For the text-containing cell, return its midpoint in [x, y] coordinate format. 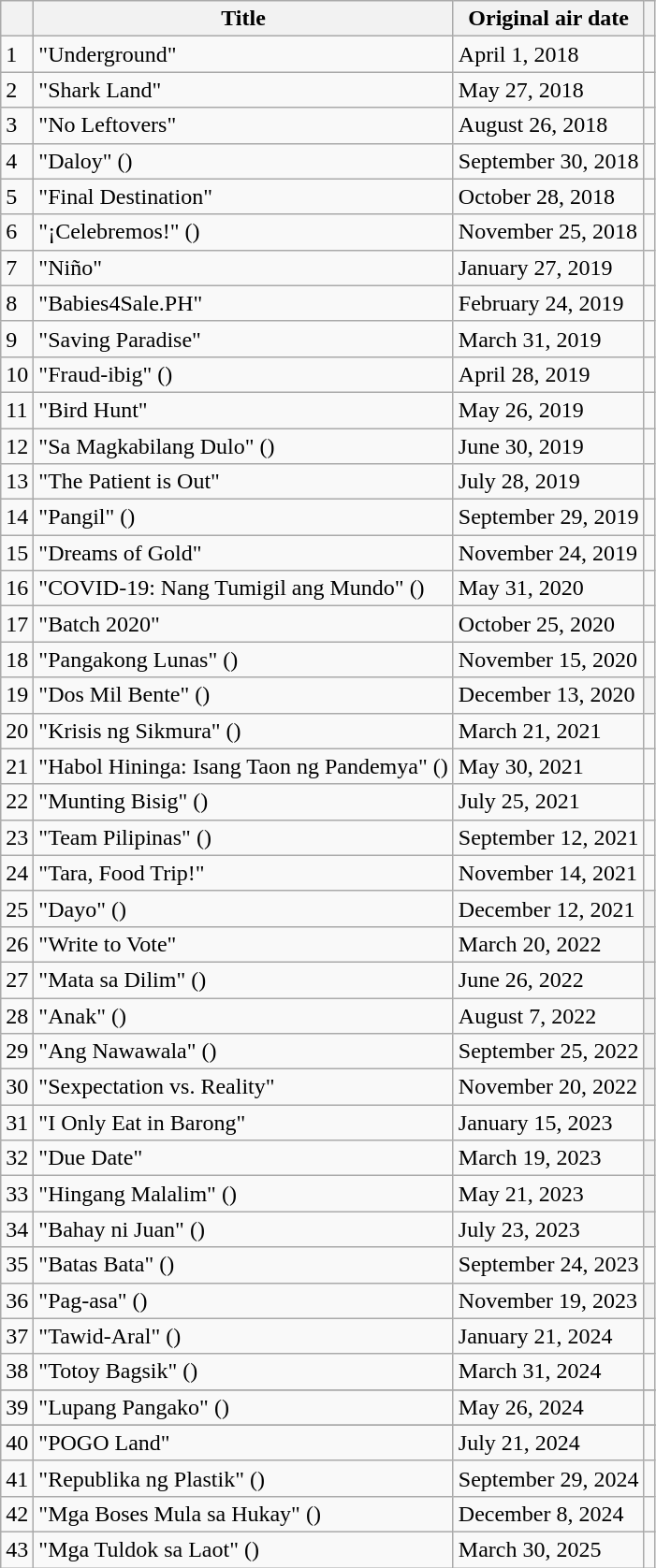
"POGO Land" [243, 1443]
"Mata sa Dilim" () [243, 980]
August 7, 2022 [548, 1015]
38 [17, 1372]
40 [17, 1443]
33 [17, 1194]
"No Leftovers" [243, 125]
July 28, 2019 [548, 482]
April 1, 2018 [548, 54]
23 [17, 837]
"Final Destination" [243, 196]
July 25, 2021 [548, 802]
March 20, 2022 [548, 944]
June 30, 2019 [548, 446]
3 [17, 125]
43 [17, 1549]
"Saving Paradise" [243, 339]
"The Patient is Out" [243, 482]
July 23, 2023 [548, 1229]
"Krisis ng Sikmura" () [243, 731]
"COVID-19: Nang Tumigil ang Mundo" () [243, 588]
January 27, 2019 [548, 268]
11 [17, 410]
25 [17, 908]
37 [17, 1336]
April 28, 2019 [548, 374]
"Daloy" () [243, 161]
November 14, 2021 [548, 873]
"Mga Tuldok sa Laot" () [243, 1549]
9 [17, 339]
November 24, 2019 [548, 553]
November 15, 2020 [548, 660]
"Pangakong Lunas" () [243, 660]
1 [17, 54]
16 [17, 588]
May 31, 2020 [548, 588]
"Due Date" [243, 1158]
7 [17, 268]
December 12, 2021 [548, 908]
35 [17, 1265]
"¡Celebremos!" () [243, 232]
22 [17, 802]
41 [17, 1478]
May 21, 2023 [548, 1194]
30 [17, 1087]
"Sexpectation vs. Reality" [243, 1087]
14 [17, 517]
"Tawid-Aral" () [243, 1336]
"Team Pilipinas" () [243, 837]
June 26, 2022 [548, 980]
"Shark Land" [243, 90]
"Totoy Bagsik" () [243, 1372]
"Babies4Sale.PH" [243, 303]
18 [17, 660]
15 [17, 553]
6 [17, 232]
"Niño" [243, 268]
39 [17, 1407]
"I Only Eat in Barong" [243, 1123]
September 29, 2019 [548, 517]
24 [17, 873]
31 [17, 1123]
May 30, 2021 [548, 766]
27 [17, 980]
28 [17, 1015]
12 [17, 446]
"Bahay ni Juan" () [243, 1229]
March 30, 2025 [548, 1549]
"Write to Vote" [243, 944]
26 [17, 944]
January 15, 2023 [548, 1123]
March 31, 2019 [548, 339]
"Dayo" () [243, 908]
December 8, 2024 [548, 1514]
29 [17, 1052]
"Underground" [243, 54]
"Republika ng Plastik" () [243, 1478]
October 28, 2018 [548, 196]
"Sa Magkabilang Dulo" () [243, 446]
"Fraud-ibig" () [243, 374]
May 26, 2024 [548, 1407]
September 29, 2024 [548, 1478]
May 26, 2019 [548, 410]
42 [17, 1514]
32 [17, 1158]
17 [17, 624]
Title [243, 19]
Original air date [548, 19]
"Habol Hininga: Isang Taon ng Pandemya" () [243, 766]
"Anak" () [243, 1015]
September 24, 2023 [548, 1265]
"Pag-asa" () [243, 1300]
8 [17, 303]
November 19, 2023 [548, 1300]
34 [17, 1229]
May 27, 2018 [548, 90]
"Bird Hunt" [243, 410]
November 20, 2022 [548, 1087]
19 [17, 695]
"Batch 2020" [243, 624]
2 [17, 90]
August 26, 2018 [548, 125]
21 [17, 766]
March 21, 2021 [548, 731]
"Tara, Food Trip!" [243, 873]
February 24, 2019 [548, 303]
36 [17, 1300]
December 13, 2020 [548, 695]
"Dreams of Gold" [243, 553]
10 [17, 374]
"Mga Boses Mula sa Hukay" () [243, 1514]
"Batas Bata" () [243, 1265]
"Hingang Malalim" () [243, 1194]
20 [17, 731]
January 21, 2024 [548, 1336]
September 12, 2021 [548, 837]
"Munting Bisig" () [243, 802]
March 31, 2024 [548, 1372]
October 25, 2020 [548, 624]
March 19, 2023 [548, 1158]
"Pangil" () [243, 517]
September 25, 2022 [548, 1052]
"Lupang Pangako" () [243, 1407]
4 [17, 161]
November 25, 2018 [548, 232]
5 [17, 196]
September 30, 2018 [548, 161]
13 [17, 482]
July 21, 2024 [548, 1443]
"Ang Nawawala" () [243, 1052]
"Dos Mil Bente" () [243, 695]
